Return the [X, Y] coordinate for the center point of the cell that contains the specified text.  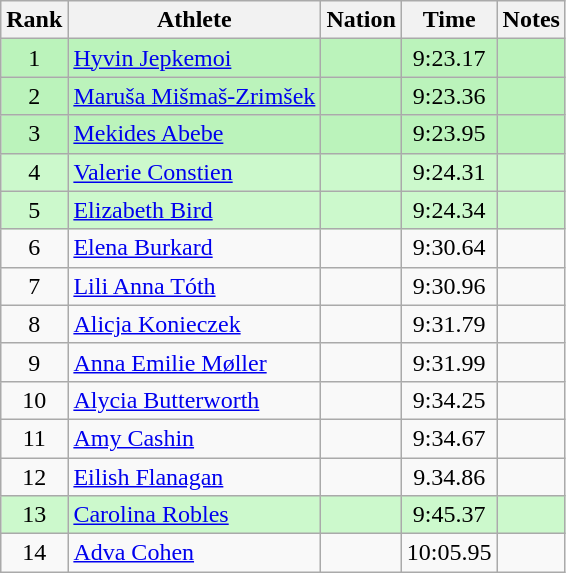
1 [34, 58]
9:34.67 [449, 438]
Mekides Abebe [194, 134]
Maruša Mišmaš-Zrimšek [194, 96]
9 [34, 362]
Eilish Flanagan [194, 477]
7 [34, 286]
9:30.96 [449, 286]
Valerie Constien [194, 172]
Elizabeth Bird [194, 210]
Notes [531, 20]
Alycia Butterworth [194, 400]
9:23.17 [449, 58]
Time [449, 20]
Elena Burkard [194, 248]
Hyvin Jepkemoi [194, 58]
Athlete [194, 20]
4 [34, 172]
10 [34, 400]
9:23.36 [449, 96]
Adva Cohen [194, 553]
11 [34, 438]
9:34.25 [449, 400]
12 [34, 477]
Rank [34, 20]
9:24.34 [449, 210]
Amy Cashin [194, 438]
14 [34, 553]
Carolina Robles [194, 515]
5 [34, 210]
9:30.64 [449, 248]
9:31.79 [449, 324]
Alicja Konieczek [194, 324]
3 [34, 134]
10:05.95 [449, 553]
9:31.99 [449, 362]
8 [34, 324]
Nation [361, 20]
9.34.86 [449, 477]
Anna Emilie Møller [194, 362]
Lili Anna Tóth [194, 286]
9:23.95 [449, 134]
2 [34, 96]
9:45.37 [449, 515]
9:24.31 [449, 172]
13 [34, 515]
6 [34, 248]
